Determine the (X, Y) coordinate at the center of the cell enclosing the given text.  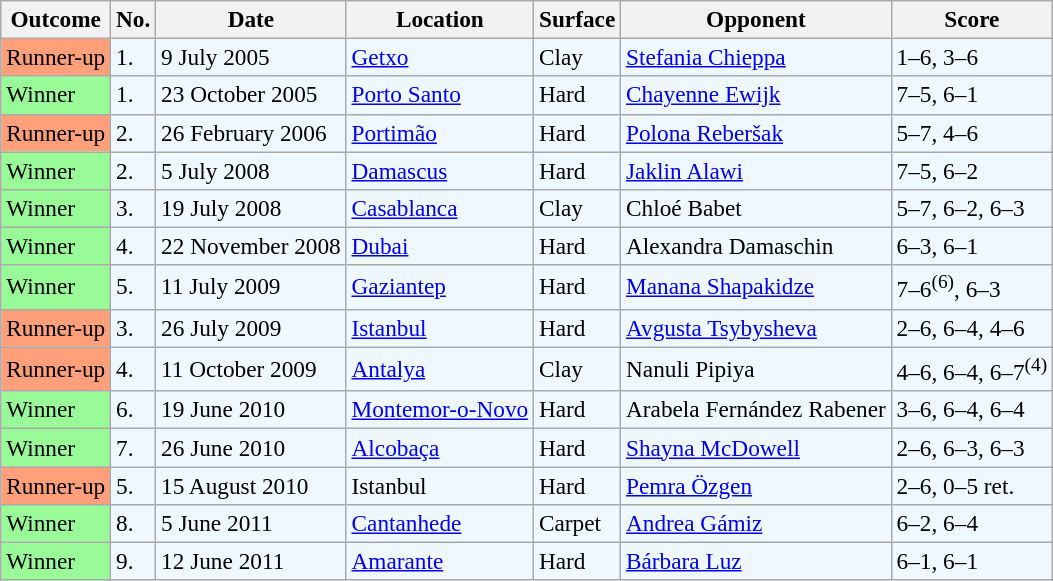
Getxo (440, 57)
2–6, 6–4, 4–6 (972, 328)
Alexandra Damaschin (756, 246)
11 October 2009 (251, 369)
Date (251, 19)
Outcome (56, 19)
Andrea Gámiz (756, 523)
7–5, 6–1 (972, 95)
19 July 2008 (251, 208)
8. (134, 523)
Bárbara Luz (756, 561)
No. (134, 19)
Stefania Chieppa (756, 57)
5 June 2011 (251, 523)
Alcobaça (440, 447)
Location (440, 19)
Porto Santo (440, 95)
Chloé Babet (756, 208)
Antalya (440, 369)
2–6, 6–3, 6–3 (972, 447)
5–7, 4–6 (972, 133)
9 July 2005 (251, 57)
Gaziantep (440, 287)
3–6, 6–4, 6–4 (972, 410)
Montemor-o-Novo (440, 410)
11 July 2009 (251, 287)
6–3, 6–1 (972, 246)
Damascus (440, 170)
26 July 2009 (251, 328)
Arabela Fernández Rabener (756, 410)
26 June 2010 (251, 447)
7–5, 6–2 (972, 170)
Opponent (756, 19)
Score (972, 19)
23 October 2005 (251, 95)
19 June 2010 (251, 410)
Chayenne Ewijk (756, 95)
7–6(6), 6–3 (972, 287)
4–6, 6–4, 6–7(4) (972, 369)
Portimão (440, 133)
Jaklin Alawi (756, 170)
5–7, 6–2, 6–3 (972, 208)
Dubai (440, 246)
2–6, 0–5 ret. (972, 485)
Pemra Özgen (756, 485)
Polona Reberšak (756, 133)
Casablanca (440, 208)
6–1, 6–1 (972, 561)
Surface (578, 19)
6. (134, 410)
26 February 2006 (251, 133)
5 July 2008 (251, 170)
Shayna McDowell (756, 447)
Nanuli Pipiya (756, 369)
Carpet (578, 523)
Avgusta Tsybysheva (756, 328)
Manana Shapakidze (756, 287)
6–2, 6–4 (972, 523)
22 November 2008 (251, 246)
9. (134, 561)
15 August 2010 (251, 485)
Cantanhede (440, 523)
7. (134, 447)
12 June 2011 (251, 561)
1–6, 3–6 (972, 57)
Amarante (440, 561)
